For the text-containing cell, return its midpoint in [x, y] coordinate format. 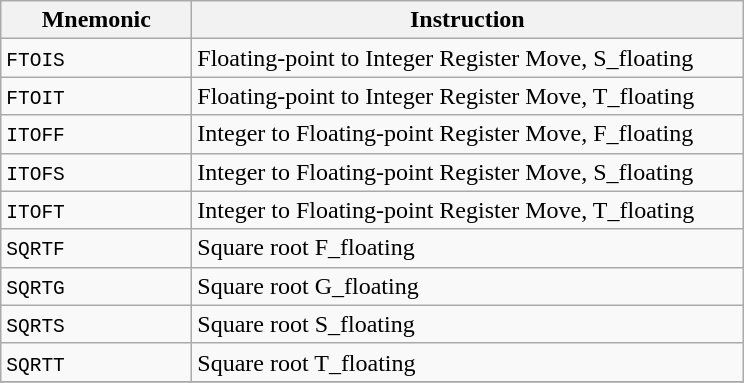
SQRTG [96, 286]
FTOIT [96, 96]
ITOFF [96, 134]
Floating-point to Integer Register Move, S_floating [468, 58]
Square root F_floating [468, 248]
SQRTT [96, 362]
Floating-point to Integer Register Move, T_floating [468, 96]
Integer to Floating-point Register Move, T_floating [468, 210]
SQRTS [96, 324]
Integer to Floating-point Register Move, F_floating [468, 134]
Square root G_floating [468, 286]
SQRTF [96, 248]
FTOIS [96, 58]
Mnemonic [96, 20]
Instruction [468, 20]
Square root S_floating [468, 324]
ITOFS [96, 172]
Square root T_floating [468, 362]
Integer to Floating-point Register Move, S_floating [468, 172]
ITOFT [96, 210]
